Extract the [X, Y] coordinate from the center of the cell holding the provided text.  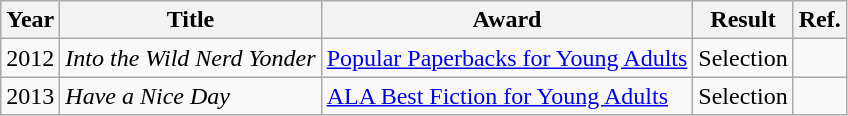
Popular Paperbacks for Young Adults [507, 58]
2013 [30, 96]
Award [507, 20]
2012 [30, 58]
Into the Wild Nerd Yonder [190, 58]
Have a Nice Day [190, 96]
Year [30, 20]
Ref. [820, 20]
Title [190, 20]
ALA Best Fiction for Young Adults [507, 96]
Result [743, 20]
